Identify which cell holds the provided text, then report its [x, y] central coordinate. 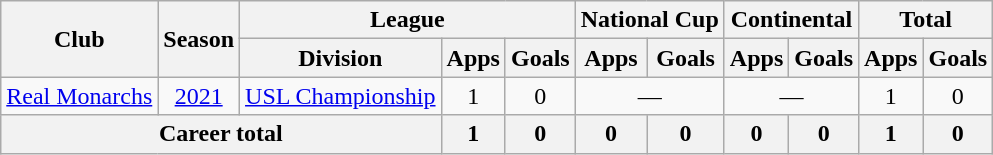
Real Monarchs [80, 96]
Career total [221, 134]
Continental [791, 20]
Club [80, 39]
League [408, 20]
2021 [199, 96]
Division [341, 58]
National Cup [650, 20]
Total [926, 20]
Season [199, 39]
USL Championship [341, 96]
